Detect which cell encompasses the target text, then output its [X, Y] center coordinate. 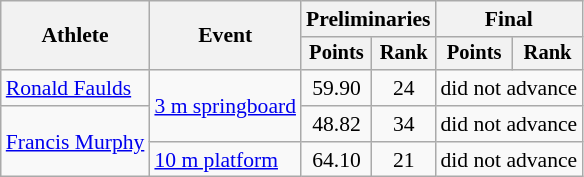
48.82 [336, 124]
3 m springboard [225, 106]
Athlete [76, 36]
Event [225, 36]
24 [404, 88]
Preliminaries [368, 19]
Francis Murphy [76, 142]
Final [508, 19]
59.90 [336, 88]
Ronald Faulds [76, 88]
34 [404, 124]
